Pinpoint the cell where the given text exists, returning its [x, y] midpoint coordinate. 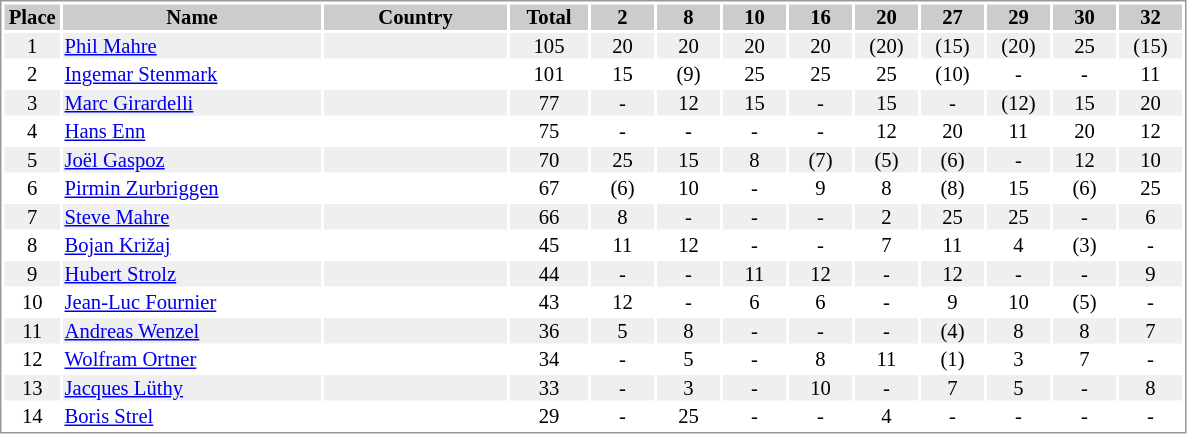
Steve Mahre [192, 217]
Name [192, 17]
Ingemar Stenmark [192, 75]
75 [549, 131]
36 [549, 331]
27 [952, 17]
(9) [688, 75]
32 [1150, 17]
Place [32, 17]
Phil Mahre [192, 46]
Boris Strel [192, 417]
1 [32, 46]
45 [549, 245]
Hans Enn [192, 131]
67 [549, 189]
Wolfram Ortner [192, 359]
77 [549, 103]
44 [549, 274]
105 [549, 46]
(4) [952, 331]
Joël Gaspoz [192, 160]
101 [549, 75]
(10) [952, 75]
(1) [952, 359]
13 [32, 388]
34 [549, 359]
Jacques Lüthy [192, 388]
Hubert Strolz [192, 274]
(7) [820, 160]
Jean-Luc Fournier [192, 303]
Country [416, 17]
Marc Girardelli [192, 103]
16 [820, 17]
(3) [1084, 245]
66 [549, 217]
Andreas Wenzel [192, 331]
Bojan Križaj [192, 245]
43 [549, 303]
33 [549, 388]
Pirmin Zurbriggen [192, 189]
Total [549, 17]
(12) [1018, 103]
14 [32, 417]
(8) [952, 189]
30 [1084, 17]
70 [549, 160]
